Detect which cell encompasses the target text, then output its (X, Y) center coordinate. 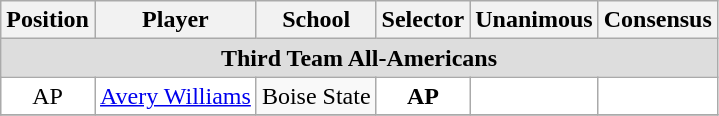
Player (175, 20)
School (316, 20)
Third Team All-Americans (360, 58)
Consensus (658, 20)
Unanimous (534, 20)
Selector (423, 20)
Boise State (316, 96)
Position (48, 20)
Avery Williams (175, 96)
